Identify which cell holds the provided text, then report its [X, Y] central coordinate. 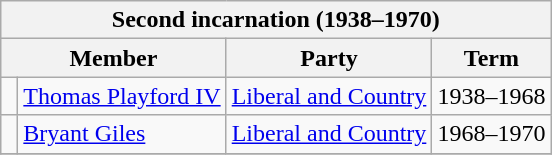
Member [114, 58]
Party [329, 58]
Second incarnation (1938–1970) [276, 20]
1938–1968 [492, 96]
Thomas Playford IV [122, 96]
Bryant Giles [122, 134]
1968–1970 [492, 134]
Term [492, 58]
